Pinpoint the cell where the given text exists, returning its (x, y) midpoint coordinate. 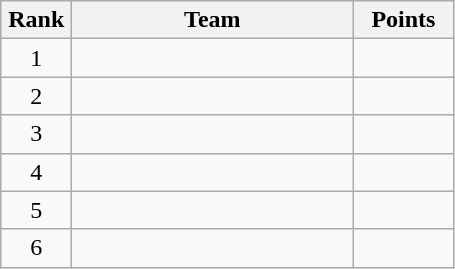
Rank (36, 20)
3 (36, 134)
1 (36, 58)
Points (404, 20)
Team (212, 20)
6 (36, 248)
2 (36, 96)
4 (36, 172)
5 (36, 210)
